Search for the cell housing the specified text and yield its (X, Y) center coordinate. 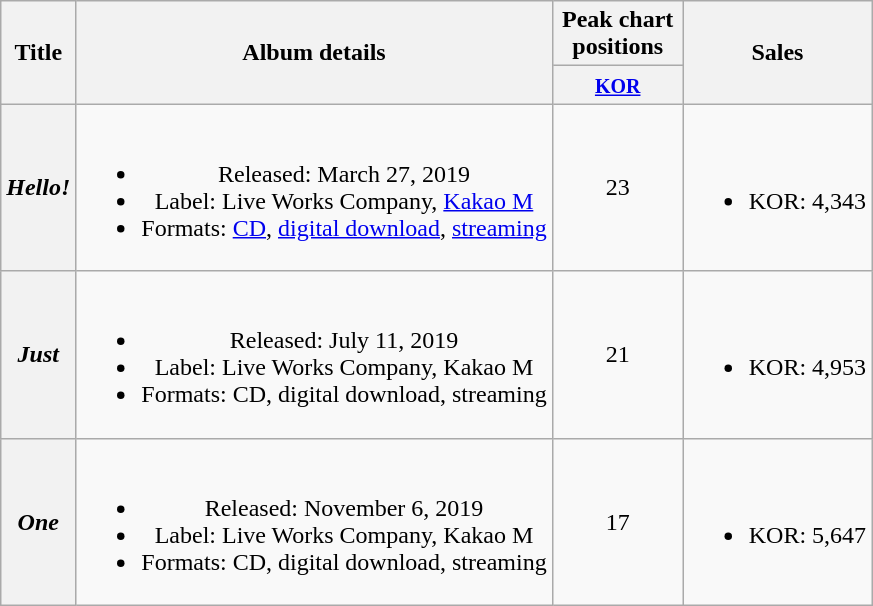
Released: March 27, 2019Label: Live Works Company, Kakao MFormats: CD, digital download, streaming (314, 188)
17 (618, 522)
Peak chart positions (618, 34)
Title (38, 52)
Just (38, 354)
KOR: 5,647 (777, 522)
KOR: 4,343 (777, 188)
23 (618, 188)
Released: July 11, 2019Label: Live Works Company, Kakao MFormats: CD, digital download, streaming (314, 354)
Sales (777, 52)
Hello! (38, 188)
Released: November 6, 2019Label: Live Works Company, Kakao MFormats: CD, digital download, streaming (314, 522)
One (38, 522)
KOR (618, 85)
KOR: 4,953 (777, 354)
Album details (314, 52)
21 (618, 354)
